Detect which cell encompasses the target text, then output its [x, y] center coordinate. 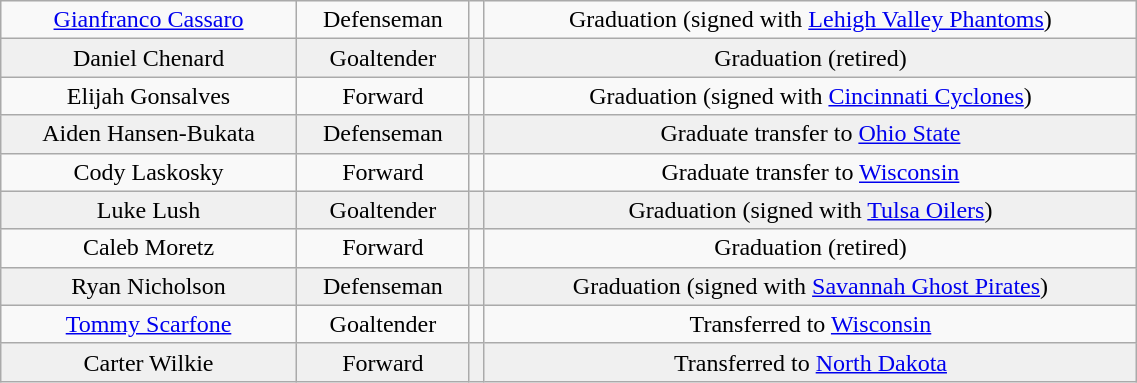
Graduation (signed with Cincinnati Cyclones) [810, 96]
Caleb Moretz [149, 248]
Cody Laskosky [149, 172]
Graduation (signed with Lehigh Valley Phantoms) [810, 20]
Daniel Chenard [149, 58]
Gianfranco Cassaro [149, 20]
Aiden Hansen-Bukata [149, 134]
Graduate transfer to Ohio State [810, 134]
Ryan Nicholson [149, 286]
Tommy Scarfone [149, 324]
Carter Wilkie [149, 362]
Transferred to North Dakota [810, 362]
Graduation (signed with Tulsa Oilers) [810, 210]
Graduation (signed with Savannah Ghost Pirates) [810, 286]
Graduate transfer to Wisconsin [810, 172]
Elijah Gonsalves [149, 96]
Luke Lush [149, 210]
Transferred to Wisconsin [810, 324]
